Find where the given text appears and provide that cell's center as (x, y) coordinate. 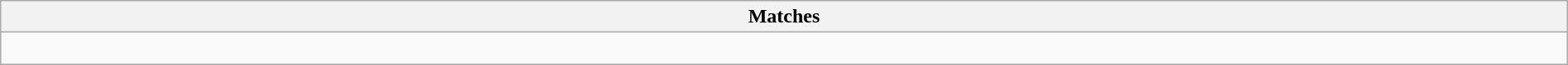
Matches (784, 17)
